From the cell containing the given text, extract its center point as (x, y) coordinate. 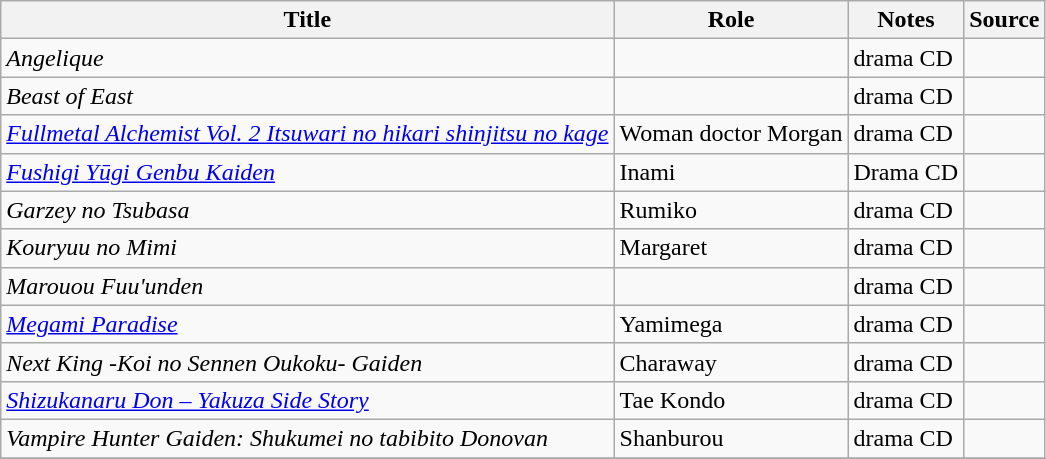
Shanburou (731, 438)
Kouryuu no Mimi (308, 248)
Inami (731, 172)
Charaway (731, 362)
Notes (906, 20)
Vampire Hunter Gaiden: Shukumei no tabibito Donovan (308, 438)
Yamimega (731, 324)
Tae Kondo (731, 400)
Garzey no Tsubasa (308, 210)
Angelique (308, 58)
Title (308, 20)
Drama CD (906, 172)
Fushigi Yūgi Genbu Kaiden (308, 172)
Woman doctor Morgan (731, 134)
Shizukanaru Don – Yakuza Side Story (308, 400)
Beast of East (308, 96)
Next King -Koi no Sennen Oukoku- Gaiden (308, 362)
Source (1004, 20)
Megami Paradise (308, 324)
Margaret (731, 248)
Marouou Fuu'unden (308, 286)
Fullmetal Alchemist Vol. 2 Itsuwari no hikari shinjitsu no kage (308, 134)
Rumiko (731, 210)
Role (731, 20)
